Capture the cell that displays the provided text and extract its (X, Y) central coordinate. 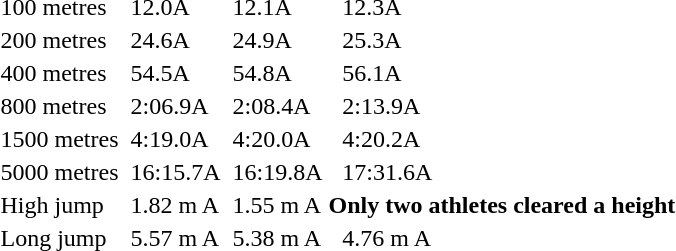
4:20.0A (278, 139)
24.9A (278, 40)
54.8A (278, 73)
16:19.8A (278, 172)
1.82 m A (176, 205)
54.5A (176, 73)
1.55 m A (278, 205)
2:06.9A (176, 106)
24.6A (176, 40)
2:08.4A (278, 106)
16:15.7A (176, 172)
4:19.0A (176, 139)
